Return (X, Y) of the center of cell containing provided text 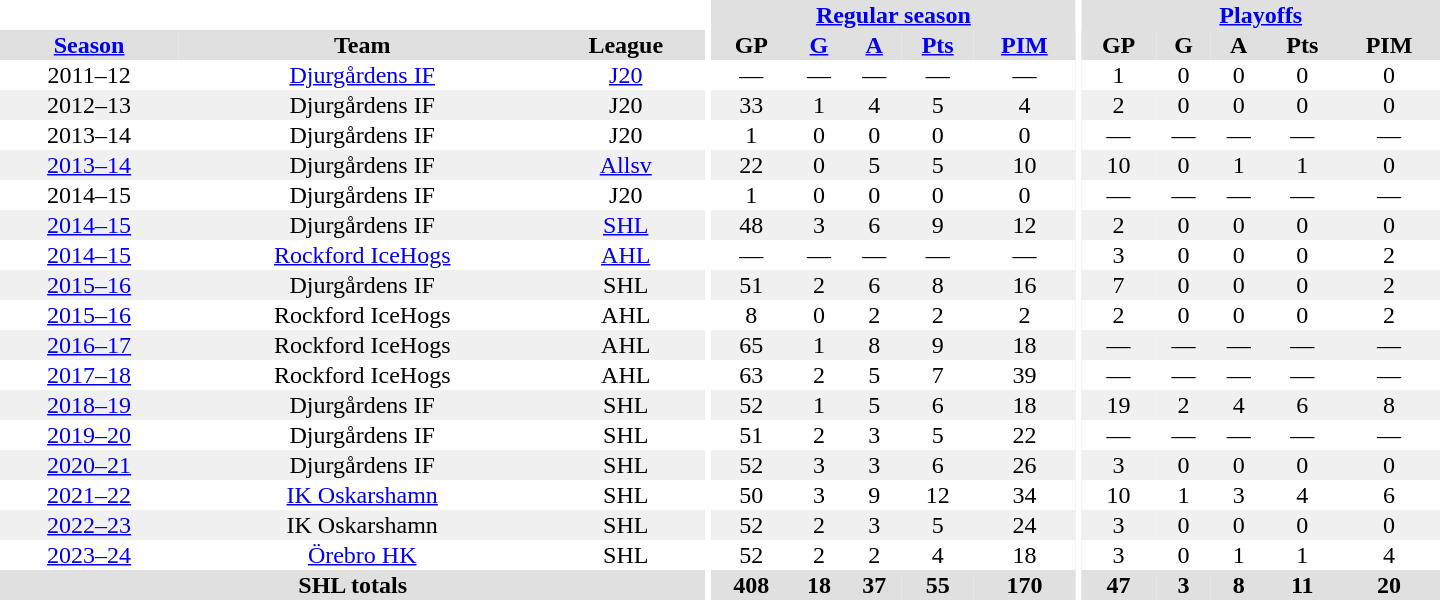
37 (874, 585)
Season (89, 45)
League (626, 45)
2022–23 (89, 525)
170 (1025, 585)
47 (1118, 585)
Playoffs (1260, 15)
2016–17 (89, 345)
408 (751, 585)
2023–24 (89, 555)
2017–18 (89, 375)
Team (362, 45)
20 (1389, 585)
16 (1025, 285)
55 (938, 585)
2012–13 (89, 105)
2021–22 (89, 495)
2019–20 (89, 435)
2020–21 (89, 465)
Örebro HK (362, 555)
63 (751, 375)
39 (1025, 375)
Regular season (893, 15)
50 (751, 495)
24 (1025, 525)
34 (1025, 495)
19 (1118, 405)
2018–19 (89, 405)
SHL totals (352, 585)
2011–12 (89, 75)
33 (751, 105)
11 (1302, 585)
Allsv (626, 165)
48 (751, 225)
65 (751, 345)
26 (1025, 465)
